Output the (x, y) coordinate of the center of the cell containing the given text.  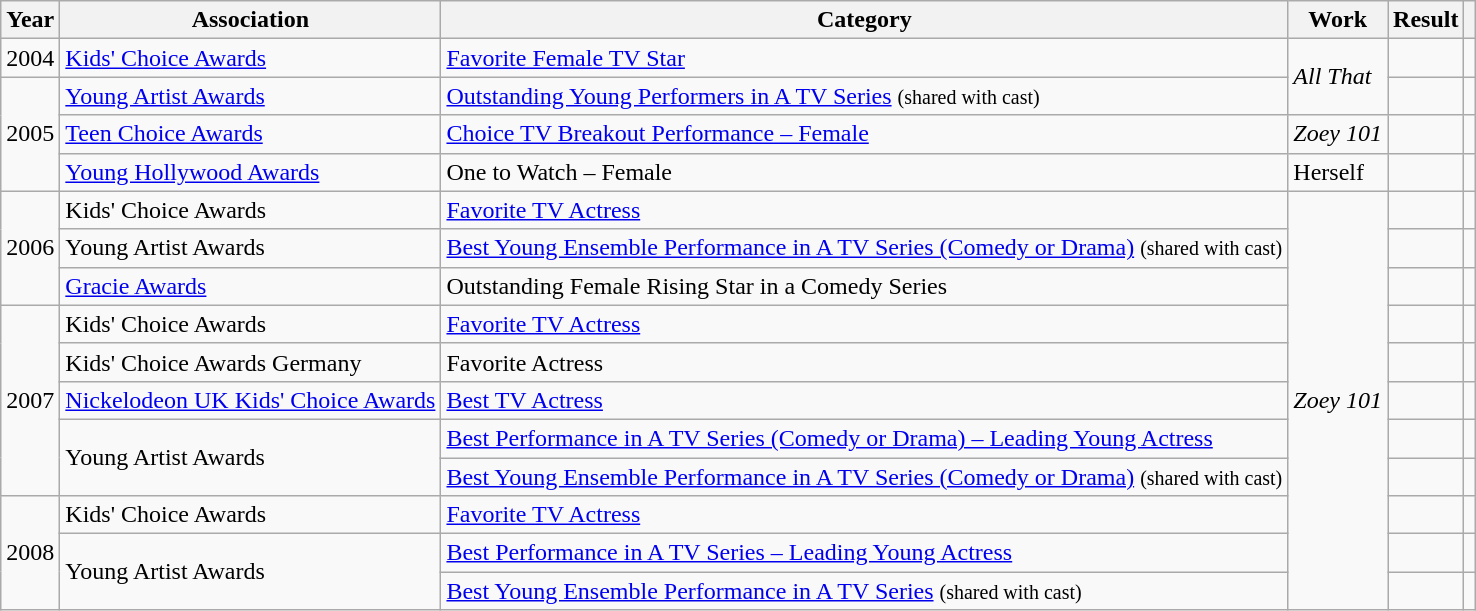
2008 (30, 553)
All That (1338, 77)
One to Watch – Female (864, 172)
Category (864, 20)
Year (30, 20)
Nickelodeon UK Kids' Choice Awards (250, 400)
Best TV Actress (864, 400)
Favorite Actress (864, 362)
2006 (30, 248)
Kids' Choice Awards Germany (250, 362)
Work (1338, 20)
2005 (30, 134)
2007 (30, 400)
Best Performance in A TV Series – Leading Young Actress (864, 553)
Association (250, 20)
Teen Choice Awards (250, 134)
Outstanding Female Rising Star in a Comedy Series (864, 286)
2004 (30, 58)
Choice TV Breakout Performance – Female (864, 134)
Gracie Awards (250, 286)
Best Performance in A TV Series (Comedy or Drama) – Leading Young Actress (864, 438)
Favorite Female TV Star (864, 58)
Best Young Ensemble Performance in A TV Series (shared with cast) (864, 591)
Result (1426, 20)
Herself (1338, 172)
Young Hollywood Awards (250, 172)
Outstanding Young Performers in A TV Series (shared with cast) (864, 96)
